Pinpoint the cell where the given text exists, returning its [x, y] midpoint coordinate. 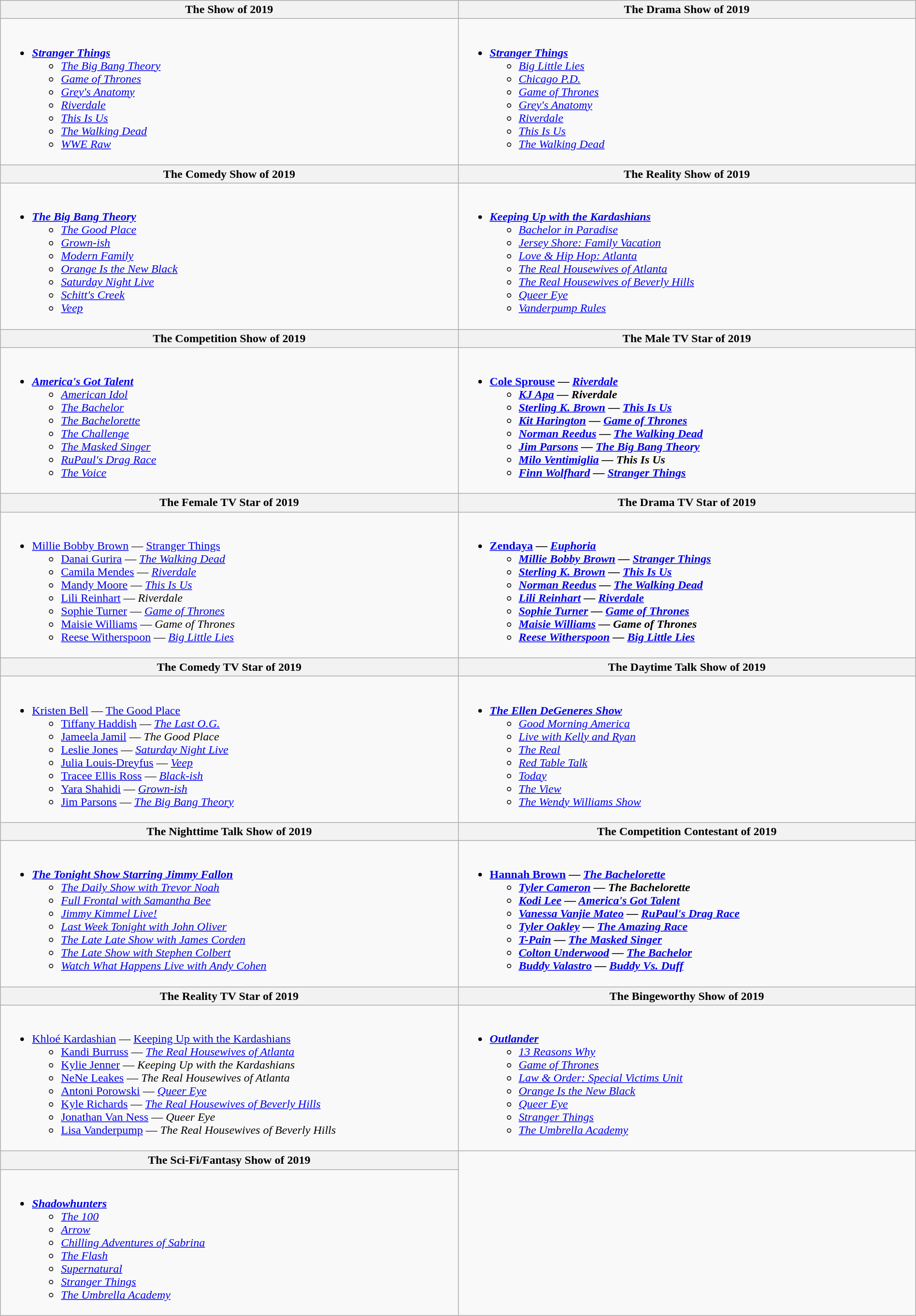
The Comedy TV Star of 2019 [229, 667]
The Reality Show of 2019 [687, 174]
The Competition Contestant of 2019 [687, 831]
Stranger ThingsBig Little LiesChicago P.D.Game of ThronesGrey's AnatomyRiverdaleThis Is UsThe Walking Dead [687, 92]
The Reality TV Star of 2019 [229, 996]
The Daytime Talk Show of 2019 [687, 667]
The Drama TV Star of 2019 [687, 503]
The Sci-Fi/Fantasy Show of 2019 [229, 1160]
ShadowhuntersThe 100ArrowChilling Adventures of SabrinaThe FlashSupernaturalStranger ThingsThe Umbrella Academy [229, 1243]
The Male TV Star of 2019 [687, 338]
America's Got TalentAmerican IdolThe BachelorThe BacheloretteThe ChallengeThe Masked SingerRuPaul's Drag RaceThe Voice [229, 420]
The Show of 2019 [229, 10]
The Bingeworthy Show of 2019 [687, 996]
The Drama Show of 2019 [687, 10]
The Big Bang TheoryThe Good PlaceGrown-ishModern FamilyOrange Is the New BlackSaturday Night LiveSchitt's CreekVeep [229, 256]
Outlander13 Reasons WhyGame of ThronesLaw & Order: Special Victims UnitOrange Is the New BlackQueer EyeStranger ThingsThe Umbrella Academy [687, 1078]
The Nighttime Talk Show of 2019 [229, 831]
The Comedy Show of 2019 [229, 174]
The Competition Show of 2019 [229, 338]
Stranger ThingsThe Big Bang TheoryGame of ThronesGrey's AnatomyRiverdaleThis Is UsThe Walking DeadWWE Raw [229, 92]
The Female TV Star of 2019 [229, 503]
The Ellen DeGeneres ShowGood Morning AmericaLive with Kelly and RyanThe RealRed Table TalkTodayThe ViewThe Wendy Williams Show [687, 749]
